Return the (X, Y) coordinate for the center point of the cell that contains the specified text.  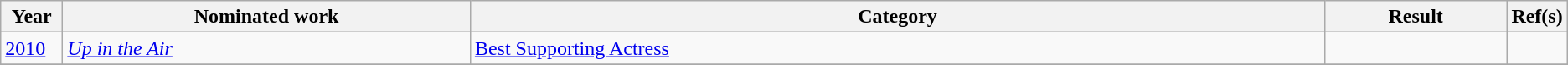
Up in the Air (266, 48)
Category (897, 17)
Best Supporting Actress (897, 48)
Ref(s) (1537, 17)
2010 (32, 48)
Nominated work (266, 17)
Year (32, 17)
Result (1416, 17)
